Determine the [X, Y] coordinate at the center of the cell enclosing the given text.  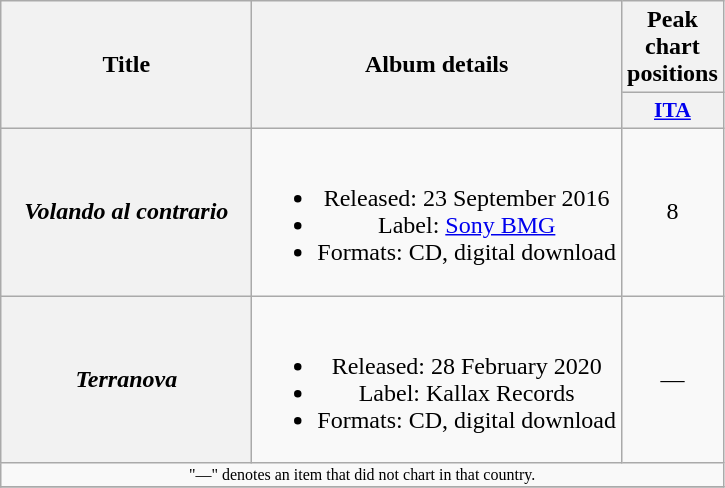
8 [673, 212]
Terranova [126, 380]
Peak chart positions [673, 47]
— [673, 380]
Volando al contrario [126, 212]
Released: 23 September 2016Label: Sony BMGFormats: CD, digital download [437, 212]
ITA [673, 111]
Title [126, 65]
"—" denotes an item that did not chart in that country. [362, 475]
Released: 28 February 2020Label: Kallax RecordsFormats: CD, digital download [437, 380]
Album details [437, 65]
